Return (X, Y) of the center of cell containing provided text 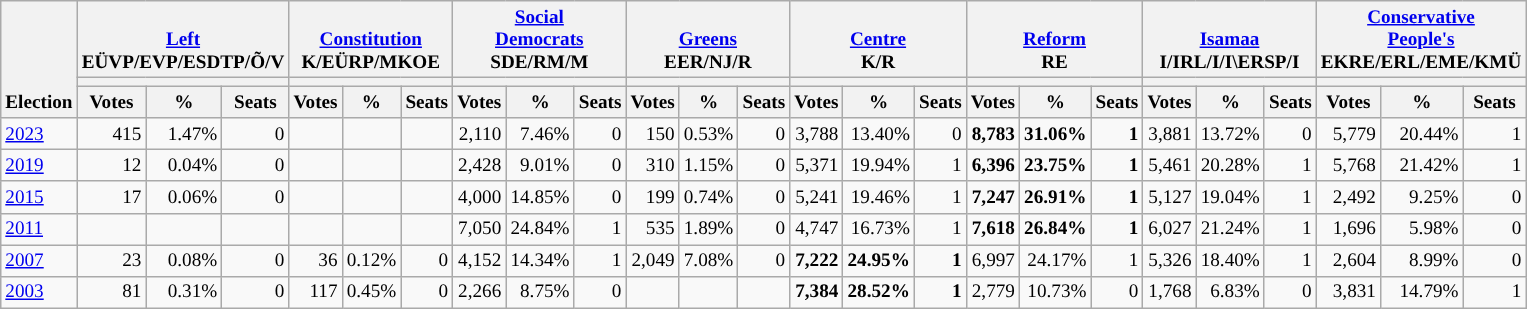
13.40% (879, 134)
19.46% (879, 197)
7.46% (540, 134)
14.34% (540, 261)
6,396 (992, 166)
24.84% (540, 229)
2,428 (480, 166)
150 (652, 134)
5,241 (816, 197)
23 (112, 261)
9.01% (540, 166)
4,747 (816, 229)
17 (112, 197)
9.25% (1422, 197)
535 (652, 229)
5,461 (1170, 166)
36 (316, 261)
1,768 (1170, 292)
Election (39, 60)
21.24% (1230, 229)
14.85% (540, 197)
19.94% (879, 166)
0.04% (184, 166)
2023 (39, 134)
20.28% (1230, 166)
1,696 (1348, 229)
24.95% (879, 261)
2,492 (1348, 197)
31.06% (1056, 134)
7,247 (992, 197)
6,997 (992, 261)
16.73% (879, 229)
1.47% (184, 134)
0.06% (184, 197)
0.31% (184, 292)
310 (652, 166)
26.84% (1056, 229)
10.73% (1056, 292)
2015 (39, 197)
199 (652, 197)
3,788 (816, 134)
21.42% (1422, 166)
4,152 (480, 261)
0.53% (708, 134)
5,768 (1348, 166)
24.17% (1056, 261)
ConstitutionK/EÜRP/MKOE (371, 40)
7,384 (816, 292)
2,049 (652, 261)
1.15% (708, 166)
8.75% (540, 292)
0.12% (372, 261)
ConservativePeople'sEKRE/ERL/EME/KMÜ (1421, 40)
3,881 (1170, 134)
0.08% (184, 261)
2,604 (1348, 261)
CentreK/R (878, 40)
5,127 (1170, 197)
117 (316, 292)
19.04% (1230, 197)
18.40% (1230, 261)
LeftEÜVP/EVP/ESDTP/Õ/V (183, 40)
13.72% (1230, 134)
415 (112, 134)
12 (112, 166)
2,266 (480, 292)
5,371 (816, 166)
GreensEER/NJ/R (708, 40)
14.79% (1422, 292)
2007 (39, 261)
20.44% (1422, 134)
4,000 (480, 197)
5,779 (1348, 134)
5.98% (1422, 229)
IsamaaI/IRL/I/I\ERSP/I (1230, 40)
0.74% (708, 197)
3,831 (1348, 292)
8,783 (992, 134)
SocialDemocratsSDE/RM/M (540, 40)
26.91% (1056, 197)
6,027 (1170, 229)
7,618 (992, 229)
2,779 (992, 292)
2019 (39, 166)
7.08% (708, 261)
81 (112, 292)
6.83% (1230, 292)
23.75% (1056, 166)
2011 (39, 229)
2003 (39, 292)
0.45% (372, 292)
7,222 (816, 261)
5,326 (1170, 261)
1.89% (708, 229)
28.52% (879, 292)
ReformRE (1054, 40)
2,110 (480, 134)
7,050 (480, 229)
8.99% (1422, 261)
